From the cell containing the given text, extract its center point as (X, Y) coordinate. 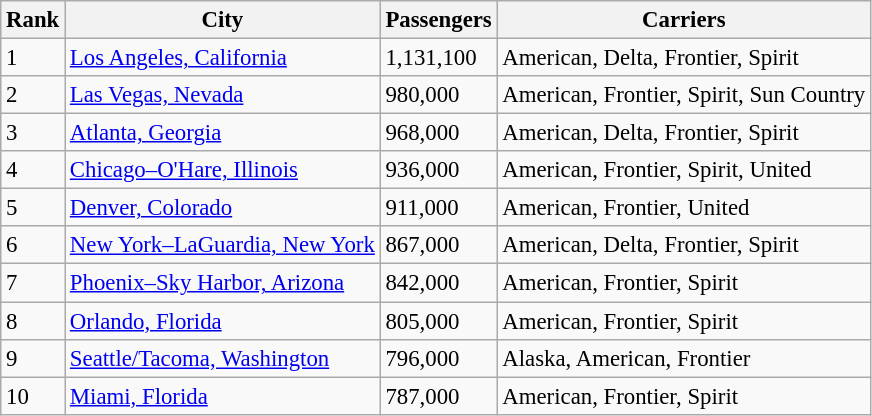
American, Frontier, Spirit, United (684, 170)
3 (33, 133)
Orlando, Florida (223, 321)
American, Frontier, United (684, 208)
American, Frontier, Spirit, Sun Country (684, 95)
968,000 (438, 133)
796,000 (438, 358)
2 (33, 95)
Las Vegas, Nevada (223, 95)
Rank (33, 20)
Miami, Florida (223, 396)
9 (33, 358)
Phoenix–Sky Harbor, Arizona (223, 283)
Denver, Colorado (223, 208)
7 (33, 283)
Atlanta, Georgia (223, 133)
Chicago–O'Hare, Illinois (223, 170)
4 (33, 170)
787,000 (438, 396)
Alaska, American, Frontier (684, 358)
5 (33, 208)
842,000 (438, 283)
Passengers (438, 20)
Carriers (684, 20)
New York–LaGuardia, New York (223, 245)
Los Angeles, California (223, 58)
City (223, 20)
911,000 (438, 208)
1 (33, 58)
936,000 (438, 170)
1,131,100 (438, 58)
Seattle/Tacoma, Washington (223, 358)
805,000 (438, 321)
6 (33, 245)
8 (33, 321)
980,000 (438, 95)
10 (33, 396)
867,000 (438, 245)
